Detect which cell encompasses the target text, then output its [X, Y] center coordinate. 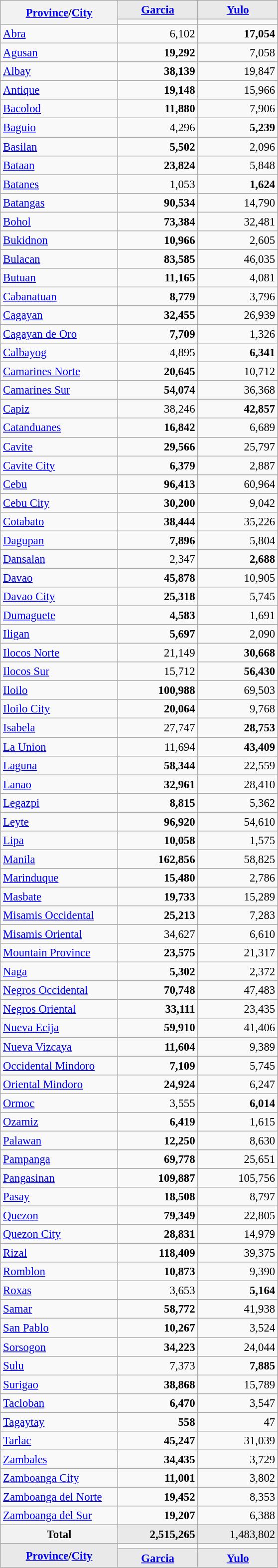
11,165 [157, 278]
2,090 [238, 634]
Batangas [59, 203]
Legazpi [59, 803]
7,058 [238, 53]
Naga [59, 972]
32,455 [157, 315]
Sorsogon [59, 1347]
8,630 [238, 1140]
7,109 [157, 1066]
100,988 [157, 690]
Albay [59, 71]
Bacolod [59, 109]
28,753 [238, 728]
41,938 [238, 1310]
3,524 [238, 1328]
5,302 [157, 972]
5,502 [157, 147]
1,624 [238, 184]
6,419 [157, 1122]
4,296 [157, 128]
105,756 [238, 1178]
6,247 [238, 1084]
54,610 [238, 822]
8,815 [157, 803]
27,747 [157, 728]
118,409 [157, 1253]
25,797 [238, 447]
Cebu City [59, 503]
69,503 [238, 690]
10,905 [238, 578]
2,515,265 [157, 1535]
Butuan [59, 278]
2,605 [238, 240]
35,226 [238, 522]
6,689 [238, 428]
38,868 [157, 1384]
38,246 [157, 409]
6,470 [157, 1403]
36,368 [238, 390]
Total [59, 1535]
23,824 [157, 165]
Palawan [59, 1140]
Iloilo City [59, 709]
3,653 [157, 1291]
Baguio [59, 128]
Laguna [59, 765]
9,390 [238, 1272]
19,207 [157, 1516]
1,615 [238, 1122]
96,920 [157, 822]
Camarines Sur [59, 390]
38,444 [157, 522]
79,349 [157, 1216]
5,697 [157, 634]
59,910 [157, 1028]
6,379 [157, 465]
Isabela [59, 728]
15,289 [238, 896]
4,081 [238, 278]
20,645 [157, 372]
32,961 [157, 784]
9,768 [238, 709]
Romblon [59, 1272]
Capiz [59, 409]
20,064 [157, 709]
Mountain Province [59, 953]
10,873 [157, 1272]
96,413 [157, 484]
Cebu [59, 484]
45,878 [157, 578]
22,805 [238, 1216]
42,857 [238, 409]
11,001 [157, 1478]
83,585 [157, 259]
7,709 [157, 334]
Zamboanga del Norte [59, 1497]
Tacloban [59, 1403]
2,688 [238, 559]
10,058 [157, 841]
25,318 [157, 597]
10,712 [238, 372]
Dagupan [59, 540]
58,344 [157, 765]
38,139 [157, 71]
Antique [59, 90]
Oriental Mindoro [59, 1084]
Bohol [59, 222]
Ormoc [59, 1103]
Bataan [59, 165]
Catanduanes [59, 428]
46,035 [238, 259]
Iloilo [59, 690]
7,906 [238, 109]
6,341 [238, 353]
Cavite City [59, 465]
Cabanatuan [59, 296]
73,384 [157, 222]
30,200 [157, 503]
5,239 [238, 128]
16,842 [157, 428]
Occidental Mindoro [59, 1066]
Pangasinan [59, 1178]
Nueva Vizcaya [59, 1047]
Tagaytay [59, 1422]
Basilan [59, 147]
19,292 [157, 53]
23,435 [238, 1009]
25,651 [238, 1159]
Negros Occidental [59, 990]
28,410 [238, 784]
Marinduque [59, 878]
2,372 [238, 972]
3,555 [157, 1103]
6,102 [157, 34]
9,389 [238, 1047]
Nueva Ecija [59, 1028]
10,966 [157, 240]
33,111 [157, 1009]
19,148 [157, 90]
Ozamiz [59, 1122]
5,804 [238, 540]
34,435 [157, 1459]
70,748 [157, 990]
Cotabato [59, 522]
Roxas [59, 1291]
2,096 [238, 147]
Zamboanga del Sur [59, 1516]
47 [238, 1422]
7,885 [238, 1365]
58,772 [157, 1310]
15,789 [238, 1384]
109,887 [157, 1178]
Ilocos Sur [59, 672]
Manila [59, 859]
29,566 [157, 447]
28,831 [157, 1234]
Dumaguete [59, 616]
3,547 [238, 1403]
Cagayan de Oro [59, 334]
8,353 [238, 1497]
45,247 [157, 1441]
12,250 [157, 1140]
32,481 [238, 222]
Agusan [59, 53]
Batanes [59, 184]
8,779 [157, 296]
4,583 [157, 616]
Iligan [59, 634]
5,848 [238, 165]
Calbayog [59, 353]
17,054 [238, 34]
Tarlac [59, 1441]
11,880 [157, 109]
2,347 [157, 559]
Pasay [59, 1197]
21,317 [238, 953]
6,014 [238, 1103]
Leyte [59, 822]
34,223 [157, 1347]
24,924 [157, 1084]
9,042 [238, 503]
6,388 [238, 1516]
Davao [59, 578]
24,044 [238, 1347]
11,604 [157, 1047]
56,430 [238, 672]
Quezon [59, 1216]
15,712 [157, 672]
5,362 [238, 803]
7,373 [157, 1365]
1,326 [238, 334]
25,213 [157, 915]
11,694 [157, 747]
60,964 [238, 484]
69,778 [157, 1159]
7,283 [238, 915]
Surigao [59, 1384]
43,409 [238, 747]
10,267 [157, 1328]
5,164 [238, 1291]
54,074 [157, 390]
7,896 [157, 540]
3,796 [238, 296]
30,668 [238, 653]
19,452 [157, 1497]
3,802 [238, 1478]
1,691 [238, 616]
Camarines Norte [59, 372]
22,559 [238, 765]
162,856 [157, 859]
15,966 [238, 90]
Samar [59, 1310]
47,483 [238, 990]
21,149 [157, 653]
2,887 [238, 465]
558 [157, 1422]
14,979 [238, 1234]
Negros Oriental [59, 1009]
26,939 [238, 315]
Zambales [59, 1459]
2,786 [238, 878]
Lanao [59, 784]
Cagayan [59, 315]
39,375 [238, 1253]
90,534 [157, 203]
Masbate [59, 896]
6,610 [238, 934]
Pampanga [59, 1159]
31,039 [238, 1441]
Dansalan [59, 559]
Davao City [59, 597]
23,575 [157, 953]
Zamboanga City [59, 1478]
4,895 [157, 353]
41,406 [238, 1028]
15,480 [157, 878]
Cavite [59, 447]
1,053 [157, 184]
La Union [59, 747]
Abra [59, 34]
Quezon City [59, 1234]
58,825 [238, 859]
Bulacan [59, 259]
19,847 [238, 71]
Sulu [59, 1365]
3,729 [238, 1459]
14,790 [238, 203]
1,575 [238, 841]
1,483,802 [238, 1535]
8,797 [238, 1197]
San Pablo [59, 1328]
Misamis Oriental [59, 934]
Lipa [59, 841]
Rizal [59, 1253]
Misamis Occidental [59, 915]
34,627 [157, 934]
Bukidnon [59, 240]
19,733 [157, 896]
18,508 [157, 1197]
Ilocos Norte [59, 653]
